Determine the [X, Y] coordinate at the center of the cell enclosing the given text.  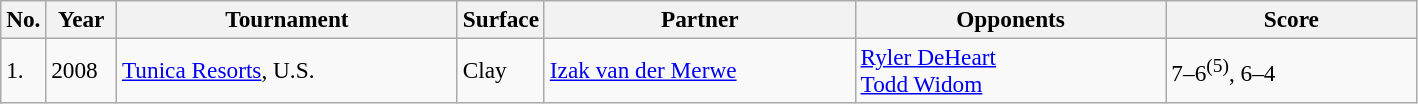
2008 [82, 70]
No. [24, 19]
Izak van der Merwe [700, 70]
1. [24, 70]
Tunica Resorts, U.S. [288, 70]
Clay [500, 70]
7–6(5), 6–4 [1292, 70]
Year [82, 19]
Surface [500, 19]
Partner [700, 19]
Score [1292, 19]
Tournament [288, 19]
Ryler DeHeart Todd Widom [1010, 70]
Opponents [1010, 19]
